Extract the (x, y) coordinate from the center of the cell holding the provided text.  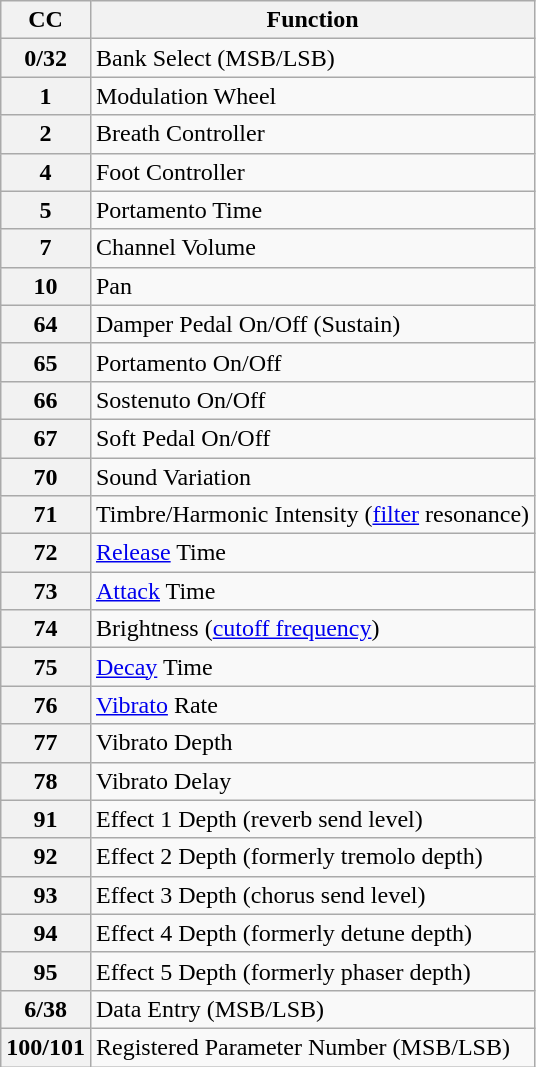
77 (46, 743)
2 (46, 134)
Vibrato Depth (312, 743)
75 (46, 667)
Channel Volume (312, 248)
Pan (312, 286)
93 (46, 895)
Effect 4 Depth (formerly detune depth) (312, 933)
7 (46, 248)
Portamento Time (312, 210)
Timbre/Harmonic Intensity (filter resonance) (312, 515)
66 (46, 400)
Bank Select (MSB/LSB) (312, 58)
Modulation Wheel (312, 96)
4 (46, 172)
Decay Time (312, 667)
76 (46, 705)
Data Entry (MSB/LSB) (312, 1009)
Function (312, 20)
Soft Pedal On/Off (312, 438)
Effect 5 Depth (formerly phaser depth) (312, 971)
Release Time (312, 553)
64 (46, 324)
67 (46, 438)
5 (46, 210)
Sound Variation (312, 477)
Attack Time (312, 591)
92 (46, 857)
91 (46, 819)
CC (46, 20)
Effect 1 Depth (reverb send level) (312, 819)
70 (46, 477)
Portamento On/Off (312, 362)
73 (46, 591)
95 (46, 971)
10 (46, 286)
Sostenuto On/Off (312, 400)
Damper Pedal On/Off (Sustain) (312, 324)
0/32 (46, 58)
Brightness (cutoff frequency) (312, 629)
100/101 (46, 1047)
74 (46, 629)
Breath Controller (312, 134)
72 (46, 553)
94 (46, 933)
Registered Parameter Number (MSB/LSB) (312, 1047)
Vibrato Rate (312, 705)
71 (46, 515)
6/38 (46, 1009)
78 (46, 781)
Foot Controller (312, 172)
Vibrato Delay (312, 781)
Effect 2 Depth (formerly tremolo depth) (312, 857)
1 (46, 96)
65 (46, 362)
Effect 3 Depth (chorus send level) (312, 895)
